Provide the (X, Y) coordinate of the cell's center where the given text is located.  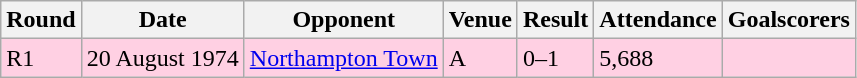
Round (41, 20)
Northampton Town (344, 58)
Goalscorers (788, 20)
0–1 (555, 58)
5,688 (658, 58)
Date (162, 20)
20 August 1974 (162, 58)
Opponent (344, 20)
Attendance (658, 20)
R1 (41, 58)
Result (555, 20)
Venue (480, 20)
A (480, 58)
